For the text-containing cell, return its midpoint in [x, y] coordinate format. 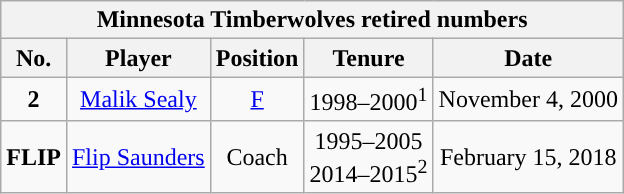
2 [34, 100]
Position [257, 58]
1998–20001 [368, 100]
Coach [257, 157]
November 4, 2000 [528, 100]
F [257, 100]
Tenure [368, 58]
FLIP [34, 157]
Minnesota Timberwolves retired numbers [312, 20]
Malik Sealy [138, 100]
No. [34, 58]
February 15, 2018 [528, 157]
Flip Saunders [138, 157]
Player [138, 58]
Date [528, 58]
1995–20052014–20152 [368, 157]
